Scan for the cell matching the given text and deliver its (X, Y) coordinate at center. 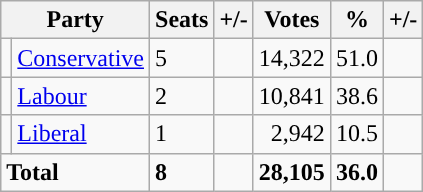
10,841 (292, 96)
Party (76, 20)
36.0 (356, 172)
Seats (182, 20)
Liberal (81, 134)
51.0 (356, 58)
14,322 (292, 58)
Labour (81, 96)
% (356, 20)
28,105 (292, 172)
1 (182, 134)
Votes (292, 20)
10.5 (356, 134)
Total (76, 172)
Conservative (81, 58)
2,942 (292, 134)
38.6 (356, 96)
2 (182, 96)
5 (182, 58)
8 (182, 172)
